Determine the (X, Y) coordinate at the center of the cell enclosing the given text.  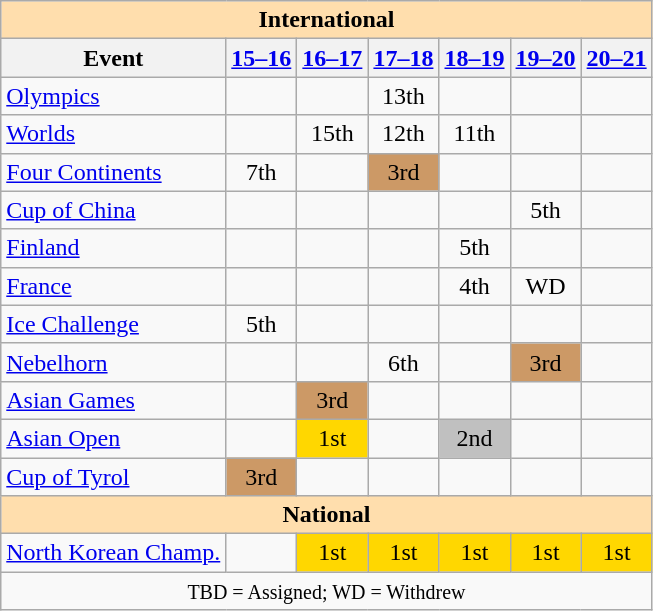
International (326, 20)
19–20 (546, 58)
15–16 (262, 58)
20–21 (616, 58)
16–17 (332, 58)
Finland (114, 248)
Asian Games (114, 400)
13th (404, 96)
12th (404, 134)
Cup of China (114, 210)
Ice Challenge (114, 324)
15th (332, 134)
Cup of Tyrol (114, 477)
Nebelhorn (114, 362)
7th (262, 172)
TBD = Assigned; WD = Withdrew (326, 591)
17–18 (404, 58)
Olympics (114, 96)
4th (474, 286)
France (114, 286)
North Korean Champ. (114, 553)
Worlds (114, 134)
18–19 (474, 58)
11th (474, 134)
Asian Open (114, 438)
2nd (474, 438)
Event (114, 58)
National (326, 515)
6th (404, 362)
WD (546, 286)
Four Continents (114, 172)
